Detect which cell encompasses the target text, then output its (x, y) center coordinate. 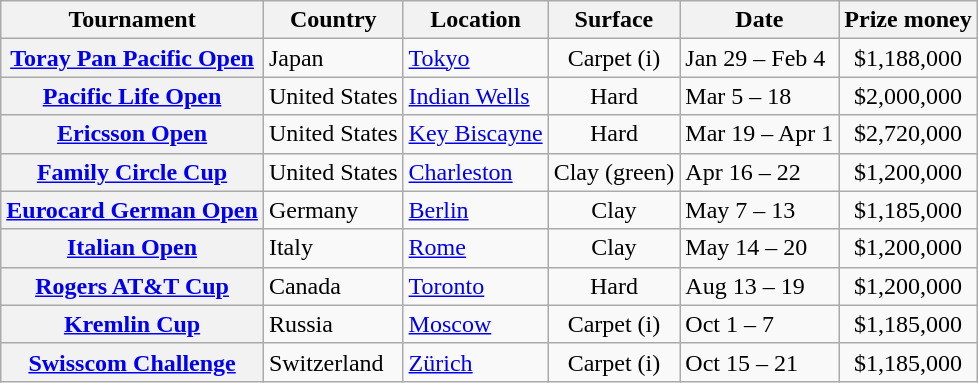
Rogers AT&T Cup (132, 286)
Ericsson Open (132, 134)
Rome (476, 248)
Moscow (476, 324)
Country (333, 20)
Russia (333, 324)
Date (760, 20)
Eurocard German Open (132, 210)
Clay (green) (614, 172)
Japan (333, 58)
Toray Pan Pacific Open (132, 58)
Italian Open (132, 248)
Oct 15 – 21 (760, 362)
Italy (333, 248)
Apr 16 – 22 (760, 172)
Zürich (476, 362)
Pacific Life Open (132, 96)
Oct 1 – 7 (760, 324)
Swisscom Challenge (132, 362)
May 7 – 13 (760, 210)
Mar 5 – 18 (760, 96)
Aug 13 – 19 (760, 286)
Tournament (132, 20)
Location (476, 20)
Prize money (908, 20)
Key Biscayne (476, 134)
Mar 19 – Apr 1 (760, 134)
Family Circle Cup (132, 172)
$2,720,000 (908, 134)
Berlin (476, 210)
Jan 29 – Feb 4 (760, 58)
Surface (614, 20)
Charleston (476, 172)
Toronto (476, 286)
Kremlin Cup (132, 324)
Indian Wells (476, 96)
May 14 – 20 (760, 248)
$1,188,000 (908, 58)
Germany (333, 210)
Canada (333, 286)
$2,000,000 (908, 96)
Switzerland (333, 362)
Tokyo (476, 58)
